Return the [X, Y] coordinate for the center point of the cell that contains the specified text.  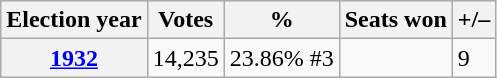
14,235 [186, 58]
% [282, 20]
1932 [74, 58]
23.86% #3 [282, 58]
Votes [186, 20]
Seats won [396, 20]
Election year [74, 20]
9 [474, 58]
+/– [474, 20]
